Find where the given text appears and provide that cell's center as (x, y) coordinate. 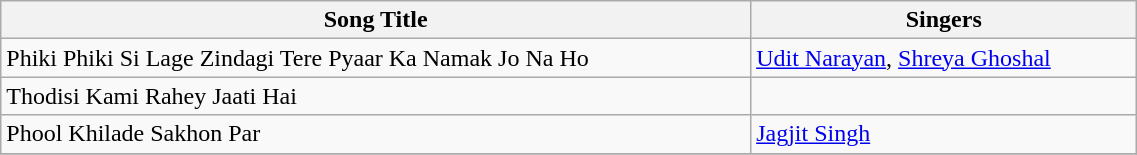
Jagjit Singh (944, 134)
Phiki Phiki Si Lage Zindagi Tere Pyaar Ka Namak Jo Na Ho (376, 58)
Phool Khilade Sakhon Par (376, 134)
Thodisi Kami Rahey Jaati Hai (376, 96)
Udit Narayan, Shreya Ghoshal (944, 58)
Song Title (376, 20)
Singers (944, 20)
